Return the (X, Y) coordinate for the center point of the cell that contains the specified text.  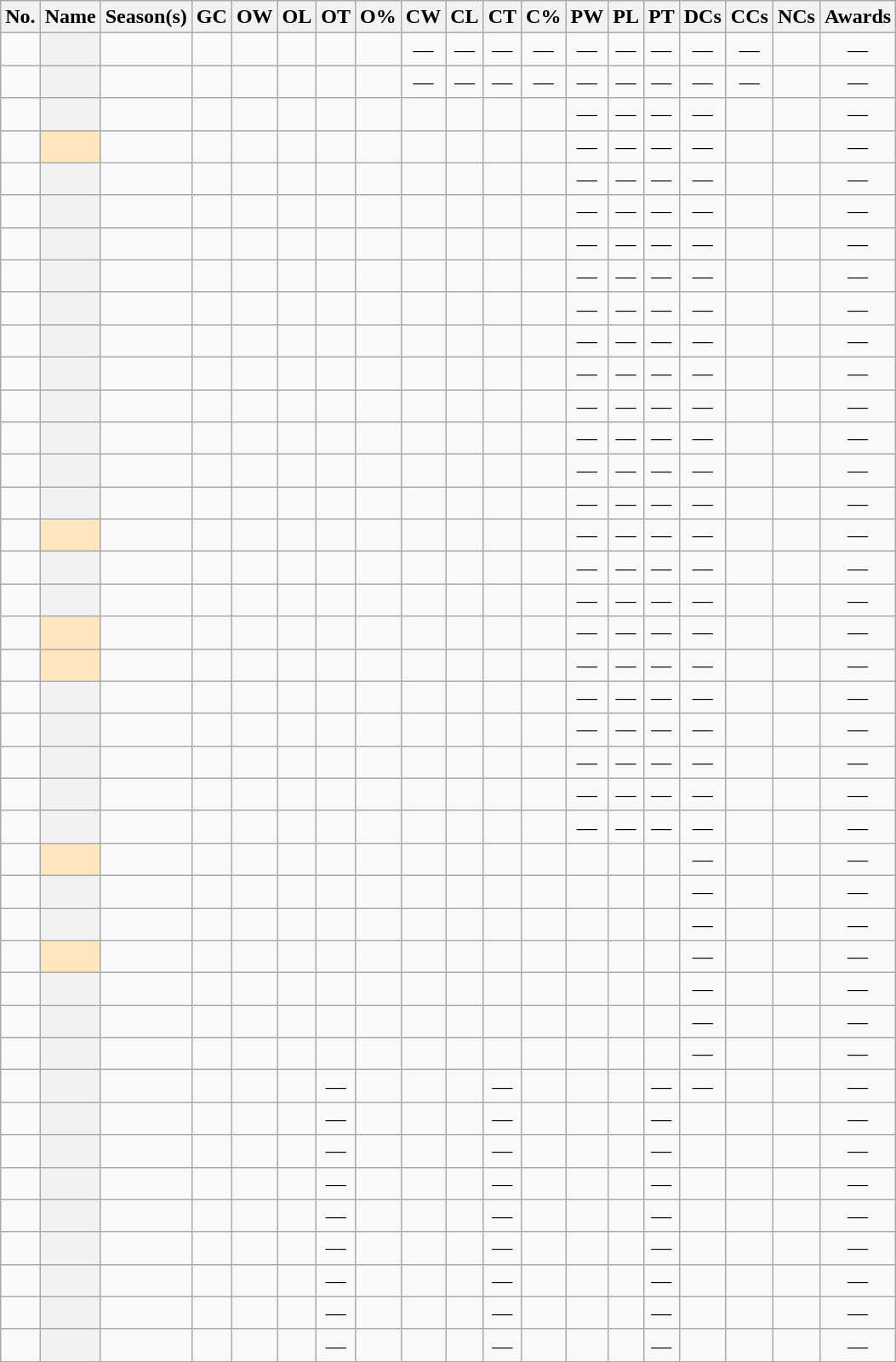
CT (502, 17)
No. (20, 17)
CCs (749, 17)
C% (544, 17)
Name (70, 17)
PL (626, 17)
NCs (796, 17)
OW (254, 17)
DCs (703, 17)
PW (587, 17)
PT (661, 17)
OT (336, 17)
O% (379, 17)
OL (297, 17)
CW (423, 17)
Awards (858, 17)
CL (465, 17)
Season(s) (146, 17)
GC (211, 17)
